Scan for the cell matching the given text and deliver its [x, y] coordinate at center. 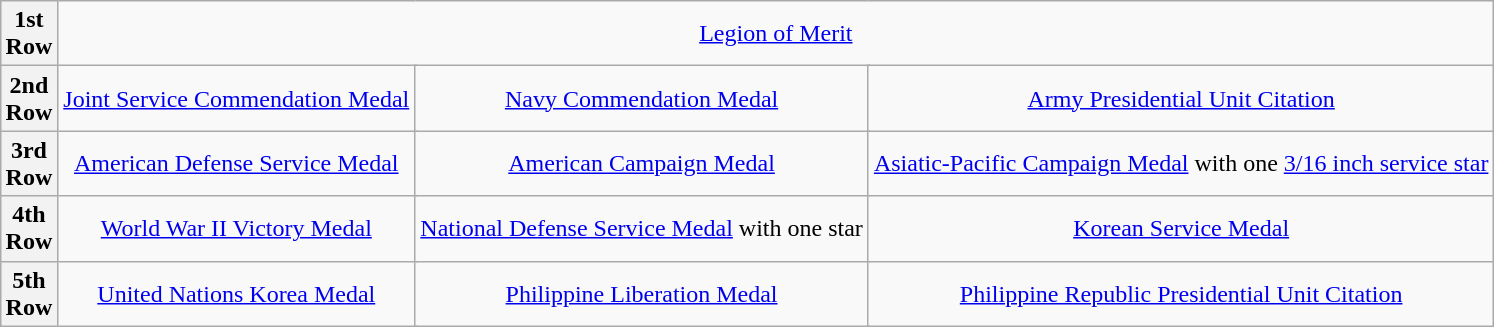
Navy Commendation Medal [642, 98]
Legion of Merit [776, 34]
4thRow [29, 228]
3rdRow [29, 164]
American Defense Service Medal [236, 164]
World War II Victory Medal [236, 228]
National Defense Service Medal with one star [642, 228]
2ndRow [29, 98]
1stRow [29, 34]
Army Presidential Unit Citation [1181, 98]
Asiatic-Pacific Campaign Medal with one 3/16 inch service star [1181, 164]
Joint Service Commendation Medal [236, 98]
Philippine Liberation Medal [642, 294]
5thRow [29, 294]
United Nations Korea Medal [236, 294]
American Campaign Medal [642, 164]
Philippine Republic Presidential Unit Citation [1181, 294]
Korean Service Medal [1181, 228]
